Extract the [x, y] coordinate from the center of the cell holding the provided text.  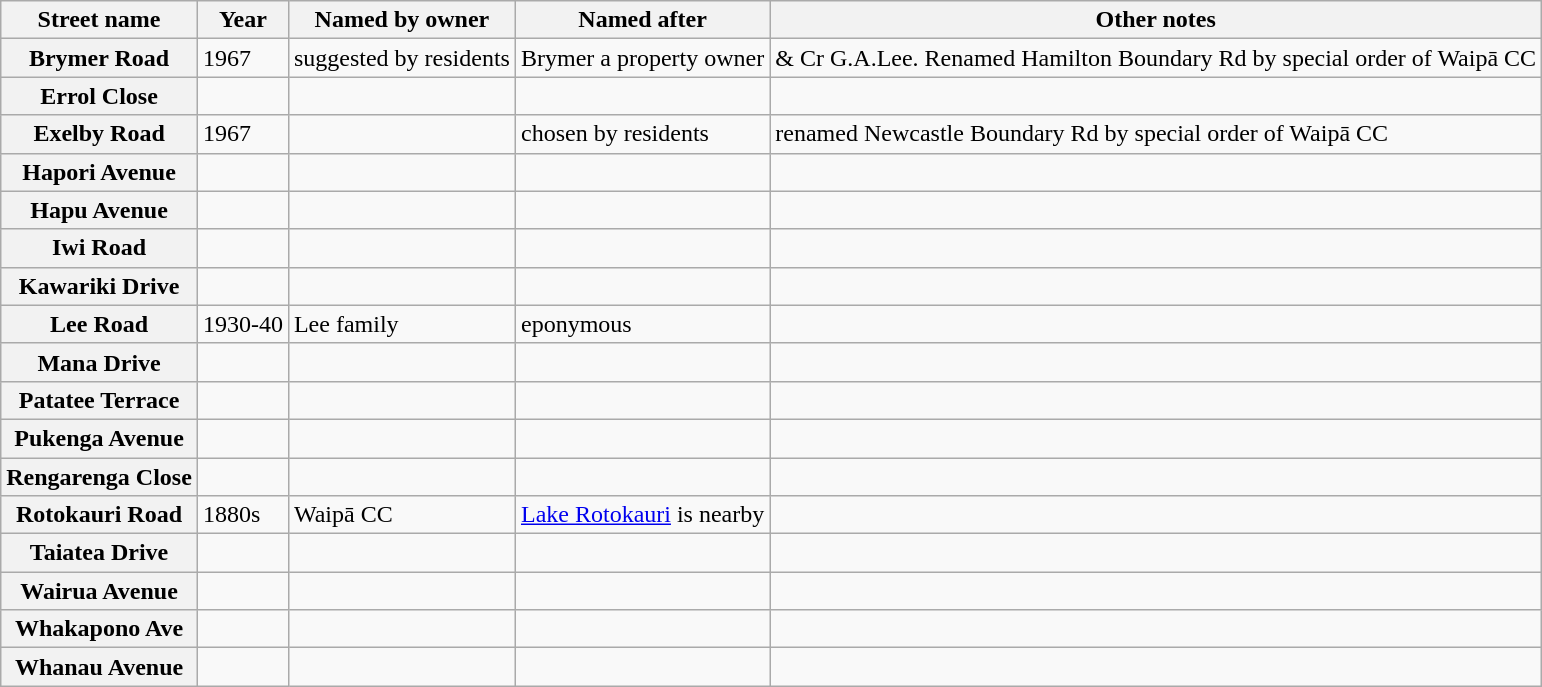
Whakapono Ave [100, 629]
Year [242, 20]
chosen by residents [642, 134]
Wairua Avenue [100, 591]
Mana Drive [100, 362]
Waipā CC [402, 515]
suggested by residents [402, 58]
1930-40 [242, 324]
Rengarenga Close [100, 477]
Iwi Road [100, 248]
& Cr G.A.Lee. Renamed Hamilton Boundary Rd by special order of Waipā CC [1156, 58]
Patatee Terrace [100, 400]
Lee family [402, 324]
Other notes [1156, 20]
Kawariki Drive [100, 286]
Lee Road [100, 324]
Exelby Road [100, 134]
Named after [642, 20]
Pukenga Avenue [100, 438]
Street name [100, 20]
Errol Close [100, 96]
Lake Rotokauri is nearby [642, 515]
Whanau Avenue [100, 667]
renamed Newcastle Boundary Rd by special order of Waipā CC [1156, 134]
1880s [242, 515]
Named by owner [402, 20]
Hapori Avenue [100, 172]
Brymer Road [100, 58]
Hapu Avenue [100, 210]
eponymous [642, 324]
Brymer a property owner [642, 58]
Taiatea Drive [100, 553]
Rotokauri Road [100, 515]
